For the text-containing cell, return its midpoint in [X, Y] coordinate format. 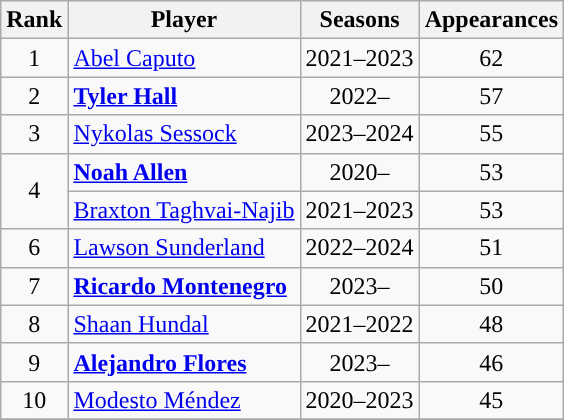
2020–2023 [360, 400]
2 [34, 96]
46 [491, 362]
50 [491, 286]
Modesto Méndez [184, 400]
2022– [360, 96]
Rank [34, 20]
45 [491, 400]
Tyler Hall [184, 96]
55 [491, 134]
Noah Allen [184, 172]
62 [491, 58]
Abel Caputo [184, 58]
2020– [360, 172]
2023–2024 [360, 134]
10 [34, 400]
3 [34, 134]
Ricardo Montenegro [184, 286]
4 [34, 191]
2022–2024 [360, 248]
Seasons [360, 20]
7 [34, 286]
8 [34, 324]
57 [491, 96]
48 [491, 324]
Player [184, 20]
6 [34, 248]
Lawson Sunderland [184, 248]
51 [491, 248]
Shaan Hundal [184, 324]
Appearances [491, 20]
Nykolas Sessock [184, 134]
1 [34, 58]
Braxton Taghvai-Najib [184, 210]
Alejandro Flores [184, 362]
9 [34, 362]
2021–2022 [360, 324]
